Find where the given text appears and provide that cell's center as [x, y] coordinate. 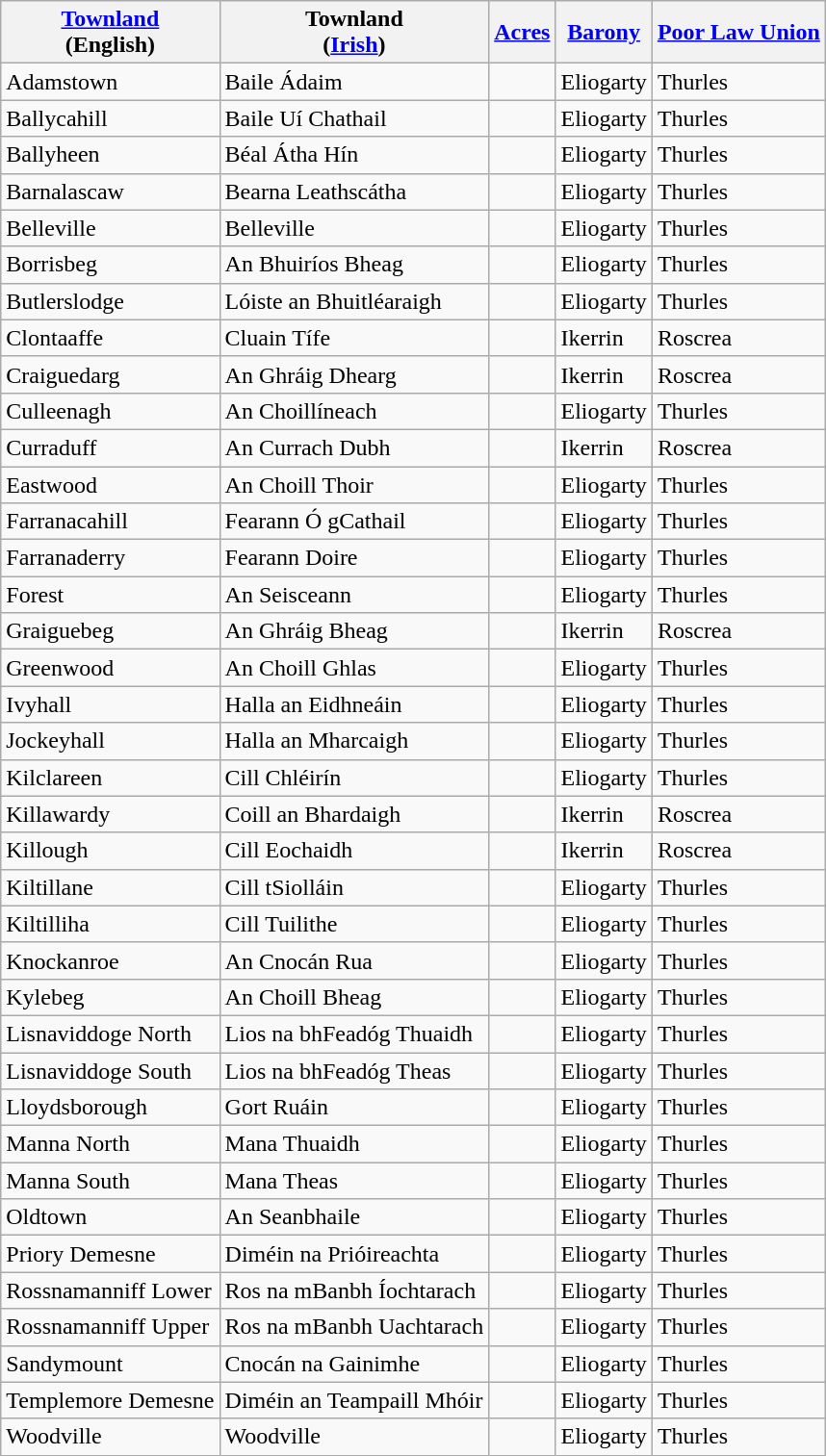
Killawardy [110, 814]
An Choill Bheag [354, 997]
Kiltilliha [110, 924]
Cluain Tífe [354, 338]
An Ghráig Bheag [354, 631]
Béal Átha Hín [354, 155]
Kiltillane [110, 887]
Knockanroe [110, 960]
Rossnamanniff Upper [110, 1327]
Clontaaffe [110, 338]
Fearann Ó gCathail [354, 522]
Farranacahill [110, 522]
Ivyhall [110, 704]
Eastwood [110, 484]
Manna South [110, 1181]
An Bhuiríos Bheag [354, 265]
Cnocán na Gainimhe [354, 1364]
An Choill Thoir [354, 484]
Ros na mBanbh Uachtarach [354, 1327]
Coill an Bhardaigh [354, 814]
Curraduff [110, 447]
Lios na bhFeadóg Theas [354, 1071]
Culleenagh [110, 411]
Fearann Doire [354, 558]
Lisnaviddoge South [110, 1071]
Priory Demesne [110, 1254]
Lóiste an Bhuitléaraigh [354, 301]
An Cnocán Rua [354, 960]
Diméin an Teampaill Mhóir [354, 1400]
Farranaderry [110, 558]
An Choill Ghlas [354, 668]
Templemore Demesne [110, 1400]
Ros na mBanbh Íochtarach [354, 1290]
Oldtown [110, 1217]
An Choillíneach [354, 411]
An Ghráig Dhearg [354, 374]
Bearna Leathscátha [354, 192]
Kylebeg [110, 997]
Manna North [110, 1144]
Cill Eochaidh [354, 851]
Mana Thuaidh [354, 1144]
An Currach Dubh [354, 447]
An Seanbhaile [354, 1217]
Barnalascaw [110, 192]
Graiguebeg [110, 631]
Barony [604, 33]
Sandymount [110, 1364]
Halla an Eidhneáin [354, 704]
Diméin na Prióireachta [354, 1254]
Cill Chléirín [354, 778]
Townland(English) [110, 33]
Kilclareen [110, 778]
Cill tSiolláin [354, 887]
Ballyheen [110, 155]
Lios na bhFeadóg Thuaidh [354, 1034]
Poor Law Union [738, 33]
Adamstown [110, 82]
Greenwood [110, 668]
Jockeyhall [110, 741]
Baile Uí Chathail [354, 118]
Townland(Irish) [354, 33]
Lloydsborough [110, 1108]
Halla an Mharcaigh [354, 741]
Gort Ruáin [354, 1108]
Borrisbeg [110, 265]
Ballycahill [110, 118]
Butlerslodge [110, 301]
Lisnaviddoge North [110, 1034]
Craiguedarg [110, 374]
Cill Tuilithe [354, 924]
Killough [110, 851]
Rossnamanniff Lower [110, 1290]
Baile Ádaim [354, 82]
Mana Theas [354, 1181]
Acres [522, 33]
An Seisceann [354, 595]
Forest [110, 595]
